Capture the cell that displays the provided text and extract its (X, Y) central coordinate. 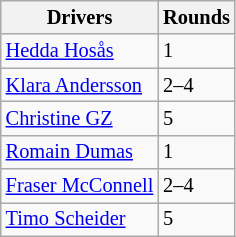
Klara Andersson (80, 85)
Drivers (80, 17)
Timo Scheider (80, 219)
Christine GZ (80, 118)
Fraser McConnell (80, 186)
Romain Dumas (80, 152)
Hedda Hosås (80, 51)
Rounds (196, 17)
